Find where the given text appears and provide that cell's center as [x, y] coordinate. 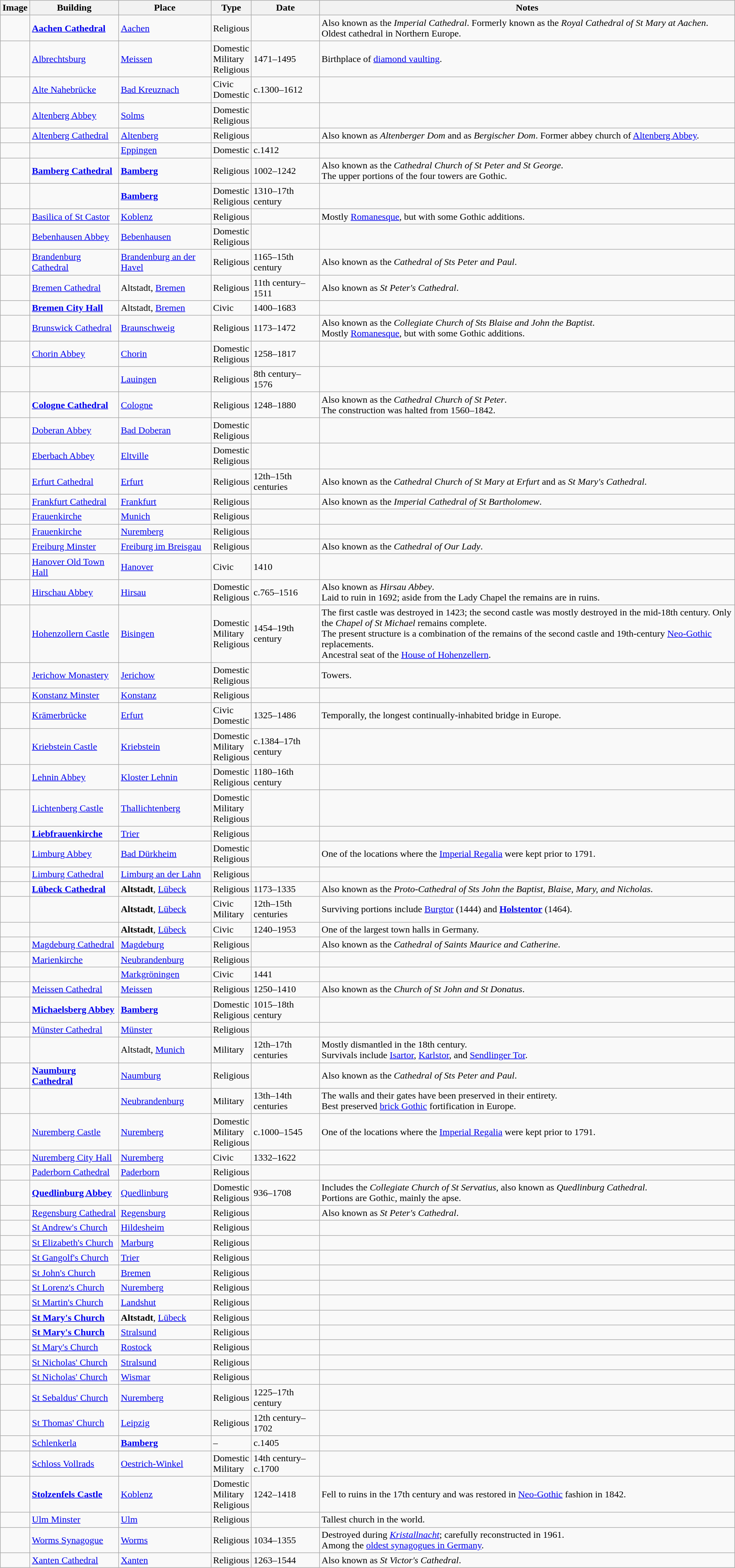
1242–1418 [285, 1494]
1454–19th century [285, 633]
Wismar [165, 1377]
Limburg an der Lahn [165, 874]
Bisingen [165, 633]
Krämerbrücke [74, 716]
1310–17th century [285, 196]
Bad Dürkheim [165, 854]
– [231, 1443]
Bamberg Cathedral [74, 170]
St Thomas' Church [74, 1423]
Mostly Romanesque, but with some Gothic additions. [527, 216]
Bebenhausen [165, 236]
Regensburg [165, 1213]
Altenberg [165, 135]
St John's Church [74, 1272]
Jerichow [165, 675]
Image [15, 8]
St Elizabeth's Church [74, 1243]
CivicMilitary [231, 909]
936–1708 [285, 1192]
Cologne Cathedral [74, 405]
Mostly dismantled in the 18th century.Survivals include Isartor, Karlstor, and Sendlinger Tor. [527, 1050]
1441 [285, 974]
Nuremberg Castle [74, 1132]
Cologne [165, 405]
DomesticMilitary [231, 1463]
Liebfrauenkirche [74, 834]
Also known as the Imperial Cathedral. Formerly known as the Royal Cathedral of St Mary at Aachen.Oldest cathedral in Northern Europe. [527, 28]
St Gangolf's Church [74, 1258]
Tallest church in the world. [527, 1520]
1240–1953 [285, 929]
1002–1242 [285, 170]
1015–18th century [285, 1009]
Schlenkerla [74, 1443]
14th century–c.1700 [285, 1463]
1263–1544 [285, 1560]
Leipzig [165, 1423]
Naumburg Cathedral [74, 1075]
Eppingen [165, 150]
Paderborn Cathedral [74, 1172]
Brandenburg an der Havel [165, 262]
Also known as the Cathedral Church of St Peter.The construction was halted from 1560–1842. [527, 405]
Magdeburg [165, 944]
Hirsau [165, 592]
Hohenzollern Castle [74, 633]
1400–1683 [285, 308]
Domestic [231, 150]
12th–17th centuries [285, 1050]
The walls and their gates have been preserved in their entirety.Best preserved brick Gothic fortification in Europe. [527, 1101]
Nuremberg City Hall [74, 1157]
1410 [285, 567]
Aachen [165, 28]
Also known as St Victor's Cathedral. [527, 1560]
Building [74, 8]
Rostock [165, 1347]
Also known as the Church of St John and St Donatus. [527, 989]
Also known as the Cathedral of Our Lady. [527, 546]
1173–1335 [285, 889]
Hanover Old Town Hall [74, 567]
Chorin Abbey [74, 354]
One of the largest town halls in Germany. [527, 929]
Xanten [165, 1560]
Limburg Cathedral [74, 874]
1173–1472 [285, 328]
Towers. [527, 675]
Landshut [165, 1302]
Konstanz [165, 695]
Markgröningen [165, 974]
Marburg [165, 1243]
Ulm Minster [74, 1520]
Also known as Altenberger Dom and as Bergischer Dom. Former abbey church of Altenberg Abbey. [527, 135]
1248–1880 [285, 405]
Type [231, 8]
Frankfurt Cathedral [74, 502]
Also known as the Imperial Cathedral of St Bartholomew. [527, 502]
Stolzenfels Castle [74, 1494]
11th century–1511 [285, 287]
Solms [165, 115]
Jerichow Monastery [74, 675]
Includes the Collegiate Church of St Servatius, also known as Quedlinburg Cathedral.Portions are Gothic, mainly the apse. [527, 1192]
Freiburg im Breisgau [165, 546]
c.1000–1545 [285, 1132]
Lichtenberg Castle [74, 808]
Worms [165, 1540]
Basilica of St Castor [74, 216]
Kloster Lehnin [165, 777]
Also known as the Cathedral Church of St Peter and St George.The upper portions of the four towers are Gothic. [527, 170]
Ulm [165, 1520]
Hirschau Abbey [74, 592]
Brandenburg Cathedral [74, 262]
Kriebstein [165, 747]
Kriebstein Castle [74, 747]
Meissen Cathedral [74, 989]
Thallichtenberg [165, 808]
Temporally, the longest continually-inhabited bridge in Europe. [527, 716]
Hanover [165, 567]
Schloss Vollrads [74, 1463]
St Martin's Church [74, 1302]
1471–1495 [285, 59]
St Lorenz's Church [74, 1287]
c.1405 [285, 1443]
Bad Doberan [165, 430]
Limburg Abbey [74, 854]
c.765–1516 [285, 592]
Oestrich-Winkel [165, 1463]
Aachen Cathedral [74, 28]
Birthplace of diamond vaulting. [527, 59]
Munich [165, 517]
Chorin [165, 354]
1225–17th century [285, 1397]
Destroyed during Kristallnacht; carefully reconstructed in 1961.Among the oldest synagogues in Germany. [527, 1540]
Regensburg Cathedral [74, 1213]
Bad Kreuznach [165, 89]
Naumburg [165, 1075]
St Sebaldus' Church [74, 1397]
Altenberg Abbey [74, 115]
Michaelsberg Abbey [74, 1009]
12th century–1702 [285, 1423]
Eltville [165, 456]
Xanten Cathedral [74, 1560]
St Andrew's Church [74, 1228]
1250–1410 [285, 989]
Braunschweig [165, 328]
Lübeck Cathedral [74, 889]
1325–1486 [285, 716]
Also known as the Cathedral of Saints Maurice and Catherine. [527, 944]
Bremen City Hall [74, 308]
8th century–1576 [285, 379]
Lauingen [165, 379]
Altenberg Cathedral [74, 135]
Frankfurt [165, 502]
1034–1355 [285, 1540]
Surviving portions include Burgtor (1444) and Holstentor (1464). [527, 909]
Also known as the Collegiate Church of Sts Blaise and John the Baptist.Mostly Romanesque, but with some Gothic additions. [527, 328]
1258–1817 [285, 354]
Konstanz Minster [74, 695]
1180–16th century [285, 777]
Place [165, 8]
Münster [165, 1030]
Marienkirche [74, 959]
Münster Cathedral [74, 1030]
c.1412 [285, 150]
Paderborn [165, 1172]
Albrechtsburg [74, 59]
c.1384–17th century [285, 747]
Hildesheim [165, 1228]
c.1300–1612 [285, 89]
Doberan Abbey [74, 430]
Freiburg Minster [74, 546]
Bremen Cathedral [74, 287]
Bremen [165, 1272]
1165–15th century [285, 262]
Lehnin Abbey [74, 777]
Quedlinburg Abbey [74, 1192]
Worms Synagogue [74, 1540]
Altstadt, Munich [165, 1050]
Magdeburg Cathedral [74, 944]
Also known as the Proto-Cathedral of Sts John the Baptist, Blaise, Mary, and Nicholas. [527, 889]
Quedlinburg [165, 1192]
Fell to ruins in the 17th century and was restored in Neo-Gothic fashion in 1842. [527, 1494]
Also known as the Cathedral Church of St Mary at Erfurt and as St Mary's Cathedral. [527, 481]
Eberbach Abbey [74, 456]
Notes [527, 8]
Alte Nahebrücke [74, 89]
Brunswick Cathedral [74, 328]
Erfurt Cathedral [74, 481]
13th–14th centuries [285, 1101]
Also known as Hirsau Abbey.Laid to ruin in 1692; aside from the Lady Chapel the remains are in ruins. [527, 592]
1332–1622 [285, 1157]
Date [285, 8]
Bebenhausen Abbey [74, 236]
